Capture the cell that displays the provided text and extract its [X, Y] central coordinate. 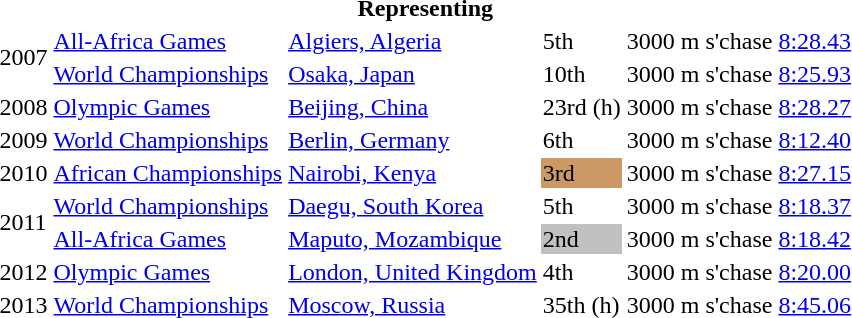
6th [582, 140]
Maputo, Mozambique [413, 239]
Algiers, Algeria [413, 41]
4th [582, 272]
2nd [582, 239]
23rd (h) [582, 107]
African Championships [168, 173]
10th [582, 74]
Nairobi, Kenya [413, 173]
Osaka, Japan [413, 74]
Berlin, Germany [413, 140]
Daegu, South Korea [413, 206]
London, United Kingdom [413, 272]
Beijing, China [413, 107]
3rd [582, 173]
